Output the [x, y] coordinate of the center of the cell containing the given text.  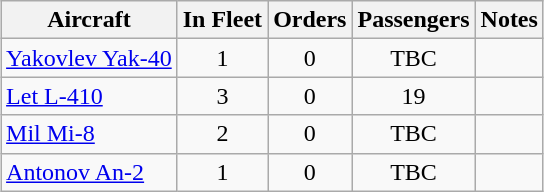
Notes [509, 20]
Orders [310, 20]
Aircraft [90, 20]
Antonov An-2 [90, 172]
2 [222, 134]
Yakovlev Yak-40 [90, 58]
In Fleet [222, 20]
Let L-410 [90, 96]
3 [222, 96]
19 [414, 96]
Mil Mi-8 [90, 134]
Passengers [414, 20]
